Identify which cell holds the provided text, then report its (x, y) central coordinate. 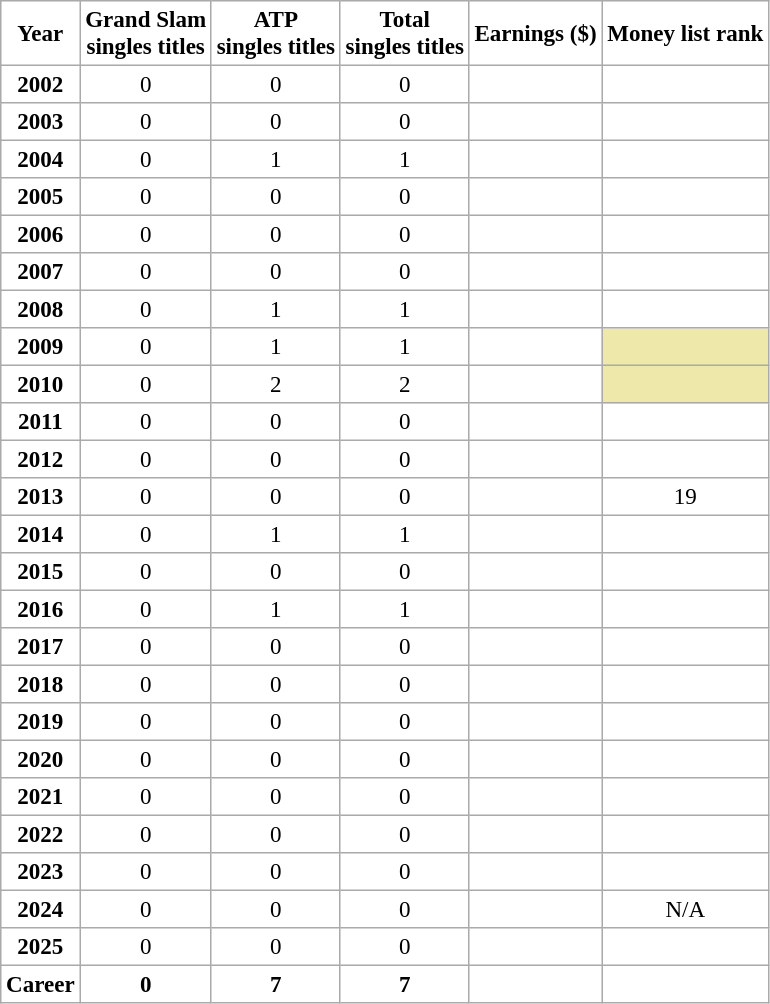
2008 (40, 309)
2009 (40, 347)
2019 (40, 722)
2003 (40, 122)
2023 (40, 872)
19 (686, 497)
Year (40, 33)
2024 (40, 909)
Career (40, 984)
2018 (40, 684)
2013 (40, 497)
2014 (40, 534)
2015 (40, 572)
2012 (40, 459)
2010 (40, 384)
2017 (40, 647)
Earnings ($) (536, 33)
2004 (40, 159)
Totalsingles titles (404, 33)
ATP singles titles (276, 33)
2020 (40, 759)
2007 (40, 272)
2011 (40, 422)
2006 (40, 234)
2025 (40, 947)
2016 (40, 609)
2021 (40, 797)
N/A (686, 909)
Grand Slamsingles titles (146, 33)
2022 (40, 834)
Money list rank (686, 33)
2002 (40, 84)
2005 (40, 197)
